Scan for the cell matching the given text and deliver its (X, Y) coordinate at center. 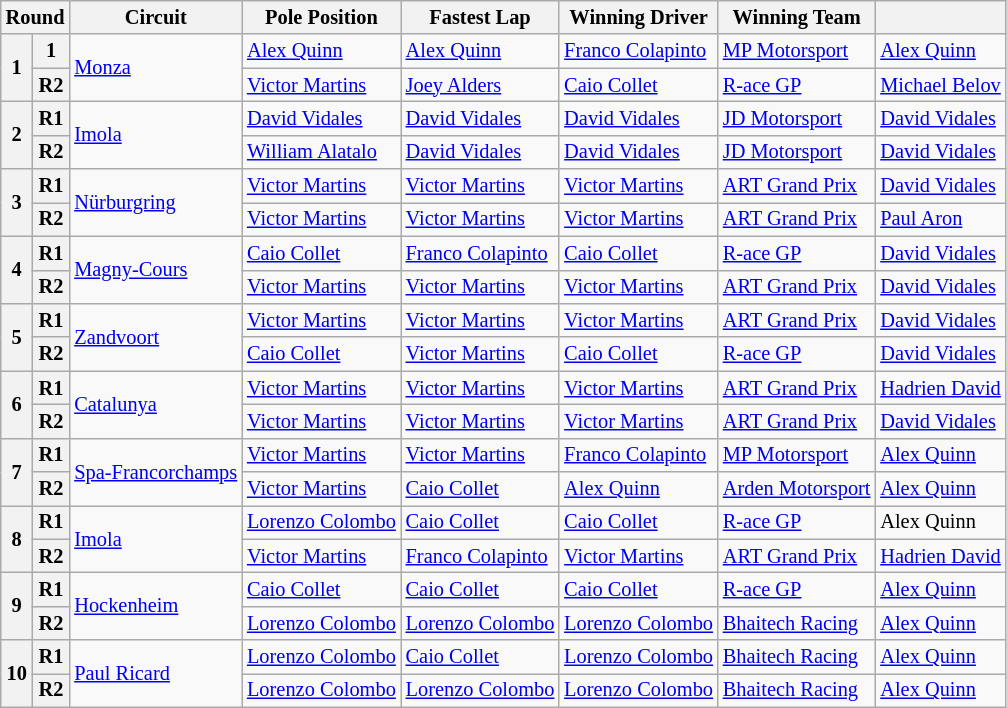
Catalunya (156, 404)
4 (17, 270)
Michael Belov (940, 85)
Pole Position (322, 17)
Monza (156, 68)
5 (17, 336)
Hockenheim (156, 606)
10 (17, 674)
Fastest Lap (480, 17)
Circuit (156, 17)
Arden Motorsport (796, 489)
Winning Team (796, 17)
7 (17, 472)
Joey Alders (480, 85)
Magny-Cours (156, 270)
Winning Driver (638, 17)
Paul Aron (940, 219)
Round (36, 17)
3 (17, 202)
6 (17, 404)
Paul Ricard (156, 674)
Spa-Francorchamps (156, 472)
8 (17, 538)
Zandvoort (156, 336)
2 (17, 134)
William Alatalo (322, 152)
Nürburgring (156, 202)
9 (17, 606)
